Extract the [X, Y] coordinate from the center of the cell holding the provided text.  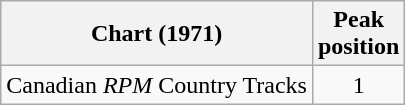
Peakposition [358, 34]
Canadian RPM Country Tracks [157, 85]
1 [358, 85]
Chart (1971) [157, 34]
